For the text-containing cell, return its midpoint in (x, y) coordinate format. 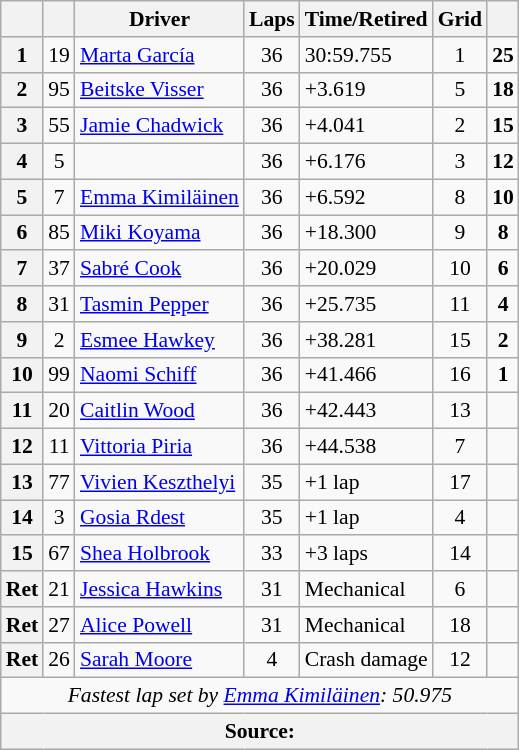
55 (59, 126)
Tasmin Pepper (160, 304)
Alice Powell (160, 625)
Jamie Chadwick (160, 126)
Fastest lap set by Emma Kimiläinen: 50.975 (260, 696)
+3 laps (366, 554)
Caitlin Wood (160, 411)
+4.041 (366, 126)
Emma Kimiläinen (160, 197)
Grid (460, 19)
30:59.755 (366, 55)
Gosia Rdest (160, 518)
67 (59, 554)
26 (59, 660)
Time/Retired (366, 19)
Shea Holbrook (160, 554)
Naomi Schiff (160, 375)
17 (460, 482)
85 (59, 233)
Sabré Cook (160, 269)
Crash damage (366, 660)
Source: (260, 732)
16 (460, 375)
Laps (272, 19)
77 (59, 482)
+44.538 (366, 447)
Miki Koyama (160, 233)
Beitske Visser (160, 90)
Vittoria Piria (160, 447)
+6.592 (366, 197)
Esmee Hawkey (160, 340)
25 (503, 55)
+25.735 (366, 304)
+41.466 (366, 375)
95 (59, 90)
20 (59, 411)
27 (59, 625)
19 (59, 55)
Jessica Hawkins (160, 589)
99 (59, 375)
Driver (160, 19)
+38.281 (366, 340)
Vivien Keszthelyi (160, 482)
+18.300 (366, 233)
21 (59, 589)
+6.176 (366, 162)
+42.443 (366, 411)
+20.029 (366, 269)
Sarah Moore (160, 660)
Marta García (160, 55)
37 (59, 269)
+3.619 (366, 90)
33 (272, 554)
